Return [X, Y] of the center of cell containing provided text 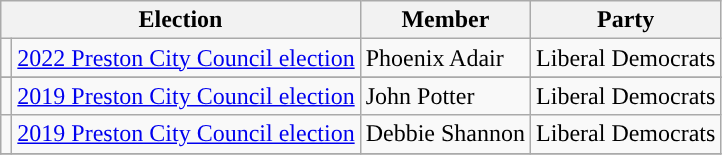
2022 Preston City Council election [186, 58]
Party [626, 20]
Debbie Shannon [445, 134]
John Potter [445, 96]
Member [445, 20]
Election [180, 20]
Phoenix Adair [445, 58]
